Identify which cell holds the provided text, then report its [x, y] central coordinate. 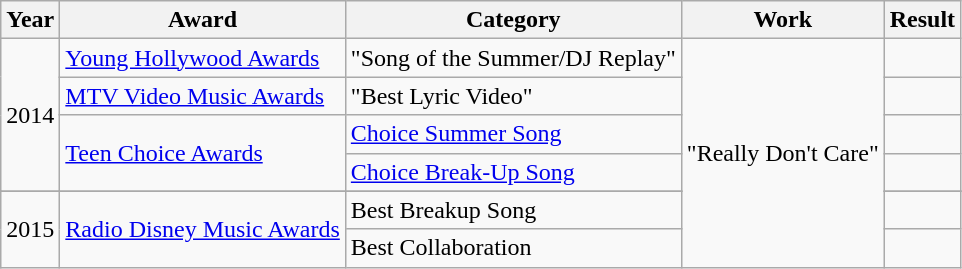
Year [30, 20]
Award [203, 20]
MTV Video Music Awards [203, 96]
Choice Summer Song [513, 134]
Teen Choice Awards [203, 153]
2014 [30, 115]
Young Hollywood Awards [203, 58]
2015 [30, 229]
"Really Don't Care" [782, 153]
Best Collaboration [513, 248]
Radio Disney Music Awards [203, 229]
"Song of the Summer/DJ Replay" [513, 58]
Choice Break-Up Song [513, 172]
Category [513, 20]
Best Breakup Song [513, 210]
Result [922, 20]
"Best Lyric Video" [513, 96]
Work [782, 20]
